Locate the cell with the specified text and output its (x, y) center coordinate. 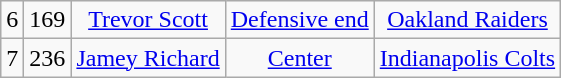
Indianapolis Colts (467, 58)
Center (300, 58)
Trevor Scott (148, 20)
6 (12, 20)
7 (12, 58)
169 (48, 20)
Jamey Richard (148, 58)
236 (48, 58)
Defensive end (300, 20)
Oakland Raiders (467, 20)
